Determine the [X, Y] coordinate at the center of the cell enclosing the given text.  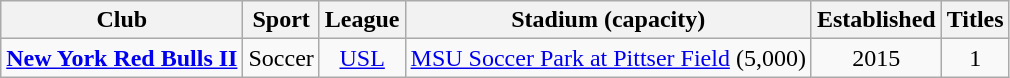
USL [362, 58]
Soccer [281, 58]
Club [122, 20]
Titles [975, 20]
Sport [281, 20]
Stadium (capacity) [608, 20]
League [362, 20]
New York Red Bulls II [122, 58]
1 [975, 58]
MSU Soccer Park at Pittser Field (5,000) [608, 58]
Established [876, 20]
2015 [876, 58]
